Locate the cell with the specified text and output its (x, y) center coordinate. 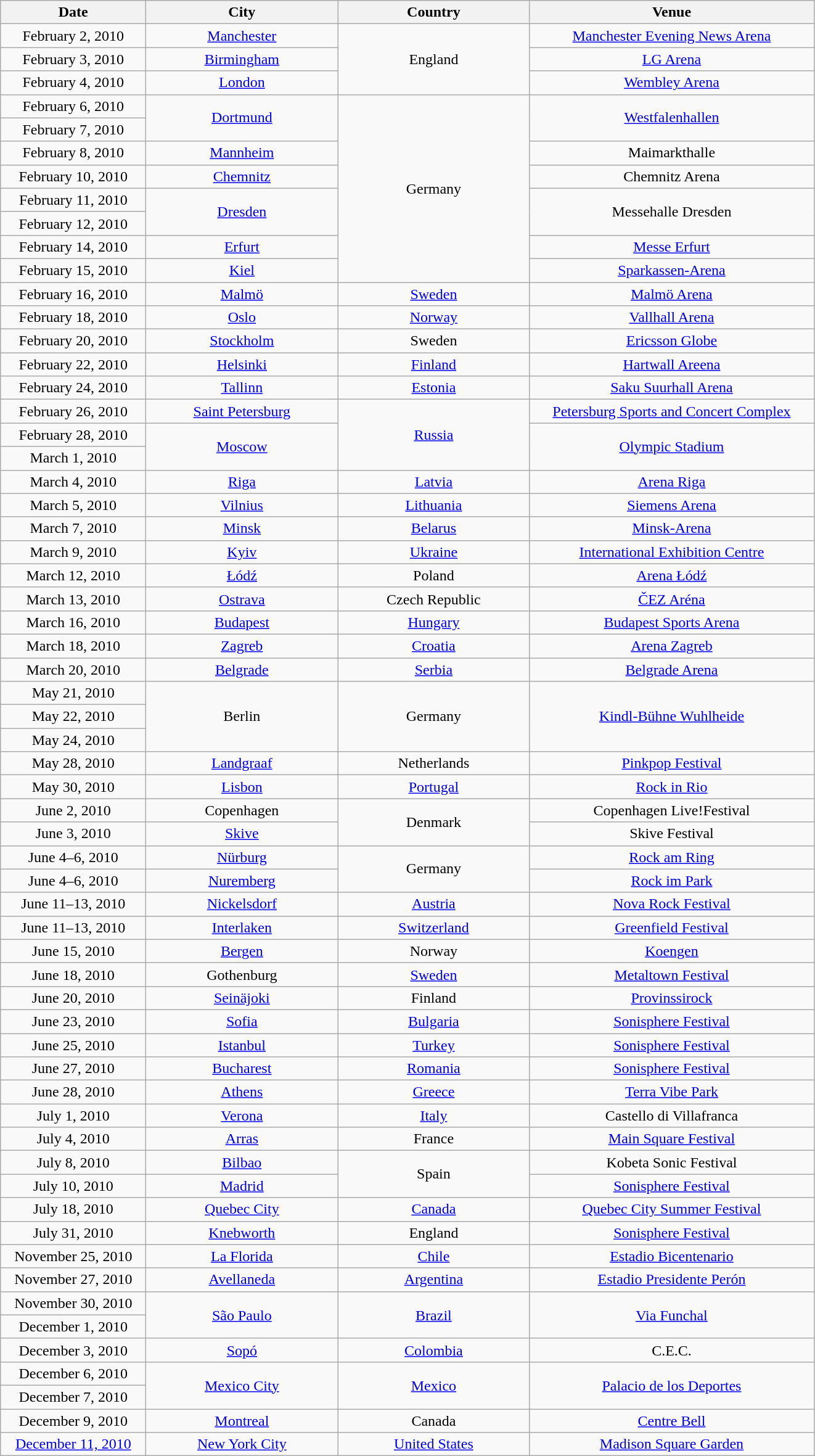
Rock im Park (672, 881)
Birmingham (242, 59)
Knebworth (242, 1233)
June 20, 2010 (73, 998)
Rock am Ring (672, 857)
Copenhagen Live!Festival (672, 810)
Country (434, 12)
Nuremberg (242, 881)
Interlaken (242, 927)
Manchester Evening News Arena (672, 36)
February 20, 2010 (73, 341)
Provinssirock (672, 998)
May 30, 2010 (73, 787)
Ericsson Globe (672, 341)
Sparkassen-Arena (672, 270)
May 24, 2010 (73, 740)
Via Funchal (672, 1315)
February 8, 2010 (73, 153)
Romania (434, 1069)
Chemnitz Arena (672, 176)
Venue (672, 12)
Russia (434, 435)
Bulgaria (434, 1021)
Koengen (672, 951)
July 31, 2010 (73, 1233)
Latvia (434, 482)
February 7, 2010 (73, 130)
Netherlands (434, 763)
December 3, 2010 (73, 1350)
Oslo (242, 318)
Turkey (434, 1045)
Landgraaf (242, 763)
Budapest Sports Arena (672, 622)
Sofia (242, 1021)
March 9, 2010 (73, 552)
Łódź (242, 575)
Bucharest (242, 1069)
December 6, 2010 (73, 1373)
Lithuania (434, 505)
Vilnius (242, 505)
June 15, 2010 (73, 951)
Verona (242, 1116)
Austria (434, 904)
Chile (434, 1256)
LG Arena (672, 59)
Madison Square Garden (672, 1444)
New York City (242, 1444)
February 10, 2010 (73, 176)
Kindl-Bühne Wuhlheide (672, 717)
Kobeta Sonic Festival (672, 1162)
March 5, 2010 (73, 505)
Budapest (242, 622)
Malmö (242, 294)
Skive (242, 834)
Montreal (242, 1420)
November 25, 2010 (73, 1256)
Czech Republic (434, 599)
Castello di Villafranca (672, 1116)
Helsinki (242, 364)
Saint Petersburg (242, 411)
Sopó (242, 1350)
March 12, 2010 (73, 575)
June 27, 2010 (73, 1069)
December 7, 2010 (73, 1397)
Chemnitz (242, 176)
Italy (434, 1116)
Centre Bell (672, 1420)
May 28, 2010 (73, 763)
Greenfield Festival (672, 927)
Serbia (434, 669)
Avellaneda (242, 1280)
Minsk (242, 529)
February 15, 2010 (73, 270)
Seinäjoki (242, 998)
C.E.C. (672, 1350)
Mexico City (242, 1385)
July 8, 2010 (73, 1162)
Arena Łódź (672, 575)
Quebec City Summer Festival (672, 1209)
Portugal (434, 787)
Arena Zagreb (672, 646)
Main Square Festival (672, 1139)
Minsk-Arena (672, 529)
Mexico (434, 1385)
Madrid (242, 1186)
December 9, 2010 (73, 1420)
Manchester (242, 36)
Bergen (242, 951)
Riga (242, 482)
ČEZ Aréna (672, 599)
Palacio de los Deportes (672, 1385)
Skive Festival (672, 834)
Terra Vibe Park (672, 1092)
Ukraine (434, 552)
Kyiv (242, 552)
Kiel (242, 270)
March 1, 2010 (73, 458)
March 7, 2010 (73, 529)
Maimarkthalle (672, 153)
Gothenburg (242, 974)
Wembley Arena (672, 83)
Istanbul (242, 1045)
July 1, 2010 (73, 1116)
February 22, 2010 (73, 364)
Argentina (434, 1280)
December 11, 2010 (73, 1444)
Moscow (242, 446)
Belarus (434, 529)
Hartwall Areena (672, 364)
Croatia (434, 646)
France (434, 1139)
City (242, 12)
February 14, 2010 (73, 247)
June 18, 2010 (73, 974)
Nova Rock Festival (672, 904)
May 22, 2010 (73, 717)
Arras (242, 1139)
Metaltown Festival (672, 974)
July 18, 2010 (73, 1209)
Estadio Presidente Perón (672, 1280)
Date (73, 12)
Estonia (434, 388)
Dortmund (242, 118)
March 13, 2010 (73, 599)
Pinkpop Festival (672, 763)
Arena Riga (672, 482)
February 24, 2010 (73, 388)
Nickelsdorf (242, 904)
Lisbon (242, 787)
International Exhibition Centre (672, 552)
Stockholm (242, 341)
July 4, 2010 (73, 1139)
February 2, 2010 (73, 36)
Copenhagen (242, 810)
December 1, 2010 (73, 1326)
Hungary (434, 622)
February 6, 2010 (73, 106)
Belgrade (242, 669)
Denmark (434, 822)
February 16, 2010 (73, 294)
Siemens Arena (672, 505)
Rock in Rio (672, 787)
Westfalenhallen (672, 118)
June 28, 2010 (73, 1092)
March 18, 2010 (73, 646)
La Florida (242, 1256)
June 2, 2010 (73, 810)
March 16, 2010 (73, 622)
Spain (434, 1174)
Dresden (242, 212)
Tallinn (242, 388)
May 21, 2010 (73, 693)
June 23, 2010 (73, 1021)
February 26, 2010 (73, 411)
November 27, 2010 (73, 1280)
Petersburg Sports and Concert Complex (672, 411)
Belgrade Arena (672, 669)
Saku Suurhall Arena (672, 388)
February 18, 2010 (73, 318)
June 3, 2010 (73, 834)
Olympic Stadium (672, 446)
Brazil (434, 1315)
February 12, 2010 (73, 223)
February 3, 2010 (73, 59)
Messe Erfurt (672, 247)
Bilbao (242, 1162)
Switzerland (434, 927)
July 10, 2010 (73, 1186)
Mannheim (242, 153)
London (242, 83)
June 25, 2010 (73, 1045)
Erfurt (242, 247)
Berlin (242, 717)
Zagreb (242, 646)
Quebec City (242, 1209)
Malmö Arena (672, 294)
March 20, 2010 (73, 669)
Poland (434, 575)
Estadio Bicentenario (672, 1256)
São Paulo (242, 1315)
February 11, 2010 (73, 200)
March 4, 2010 (73, 482)
United States (434, 1444)
November 30, 2010 (73, 1303)
Greece (434, 1092)
Messehalle Dresden (672, 212)
Athens (242, 1092)
Vallhall Arena (672, 318)
Colombia (434, 1350)
Nürburg (242, 857)
February 28, 2010 (73, 435)
February 4, 2010 (73, 83)
Ostrava (242, 599)
